Search for the cell housing the specified text and yield its [x, y] center coordinate. 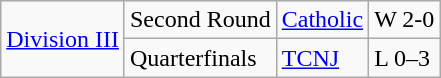
TCNJ [322, 58]
Second Round [200, 20]
Catholic [322, 20]
W 2-0 [404, 20]
L 0–3 [404, 58]
Quarterfinals [200, 58]
Division III [63, 39]
